Locate the cell with the specified text and output its [X, Y] center coordinate. 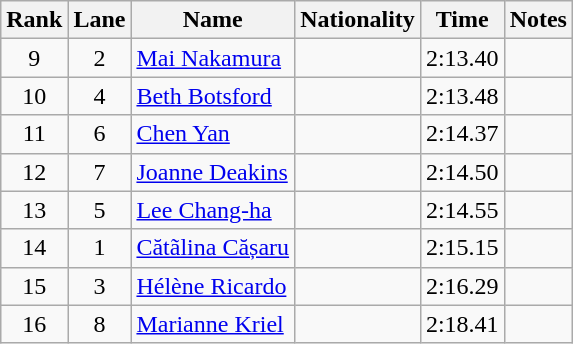
13 [34, 210]
Rank [34, 20]
2:16.29 [462, 286]
6 [100, 134]
2:13.40 [462, 58]
Chen Yan [213, 134]
Mai Nakamura [213, 58]
Marianne Kriel [213, 324]
12 [34, 172]
16 [34, 324]
Cătãlina Cășaru [213, 248]
2:14.50 [462, 172]
Hélène Ricardo [213, 286]
3 [100, 286]
2:14.37 [462, 134]
9 [34, 58]
5 [100, 210]
2 [100, 58]
1 [100, 248]
2:13.48 [462, 96]
4 [100, 96]
Nationality [358, 20]
10 [34, 96]
11 [34, 134]
2:18.41 [462, 324]
Time [462, 20]
Name [213, 20]
Lane [100, 20]
14 [34, 248]
15 [34, 286]
Beth Botsford [213, 96]
7 [100, 172]
Lee Chang-ha [213, 210]
2:15.15 [462, 248]
8 [100, 324]
2:14.55 [462, 210]
Notes [538, 20]
Joanne Deakins [213, 172]
